Provide the (x, y) coordinate of the cell's center where the given text is located.  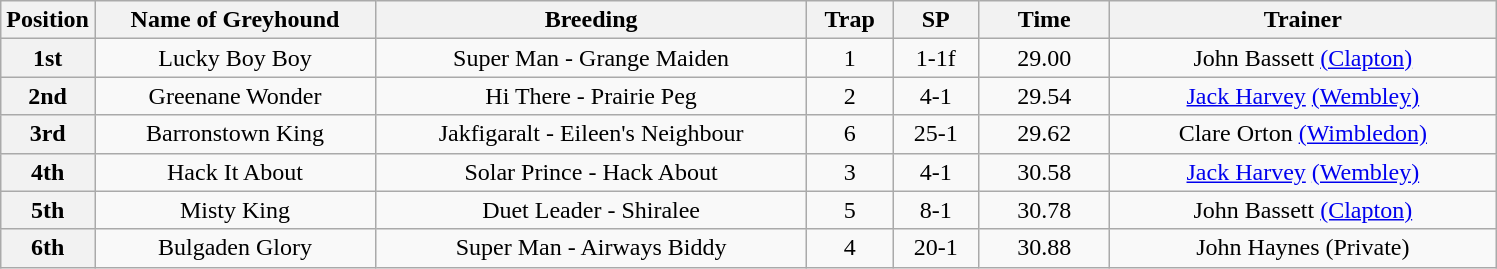
5th (48, 210)
Barronstown King (234, 134)
2 (850, 96)
1-1f (936, 58)
8-1 (936, 210)
Super Man - Grange Maiden (592, 58)
Clare Orton (Wimbledon) (1303, 134)
Breeding (592, 20)
Position (48, 20)
Duet Leader - Shiralee (592, 210)
3 (850, 172)
Hi There - Prairie Peg (592, 96)
Greenane Wonder (234, 96)
6 (850, 134)
Trainer (1303, 20)
1st (48, 58)
SP (936, 20)
4th (48, 172)
30.58 (1044, 172)
Time (1044, 20)
29.62 (1044, 134)
5 (850, 210)
Bulgaden Glory (234, 248)
Hack It About (234, 172)
Solar Prince - Hack About (592, 172)
29.54 (1044, 96)
29.00 (1044, 58)
Lucky Boy Boy (234, 58)
Jakfigaralt - Eileen's Neighbour (592, 134)
John Haynes (Private) (1303, 248)
Name of Greyhound (234, 20)
1 (850, 58)
Trap (850, 20)
30.78 (1044, 210)
25-1 (936, 134)
20-1 (936, 248)
3rd (48, 134)
Misty King (234, 210)
Super Man - Airways Biddy (592, 248)
30.88 (1044, 248)
4 (850, 248)
2nd (48, 96)
6th (48, 248)
